Locate the cell with the specified text and output its [X, Y] center coordinate. 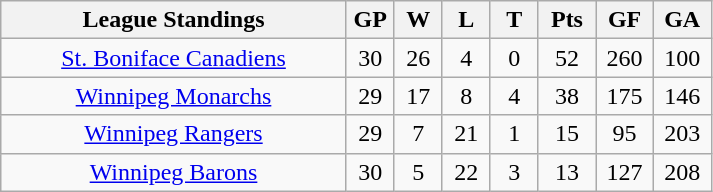
3 [514, 172]
146 [682, 96]
T [514, 20]
0 [514, 58]
21 [466, 134]
17 [418, 96]
St. Boniface Canadiens [174, 58]
Pts [567, 20]
22 [466, 172]
GF [625, 20]
100 [682, 58]
95 [625, 134]
5 [418, 172]
7 [418, 134]
260 [625, 58]
15 [567, 134]
Winnipeg Rangers [174, 134]
1 [514, 134]
Winnipeg Barons [174, 172]
38 [567, 96]
GA [682, 20]
127 [625, 172]
52 [567, 58]
26 [418, 58]
League Standings [174, 20]
Winnipeg Monarchs [174, 96]
GP [370, 20]
208 [682, 172]
W [418, 20]
L [466, 20]
175 [625, 96]
8 [466, 96]
13 [567, 172]
203 [682, 134]
